Provide the (X, Y) coordinate of the cell's center where the given text is located.  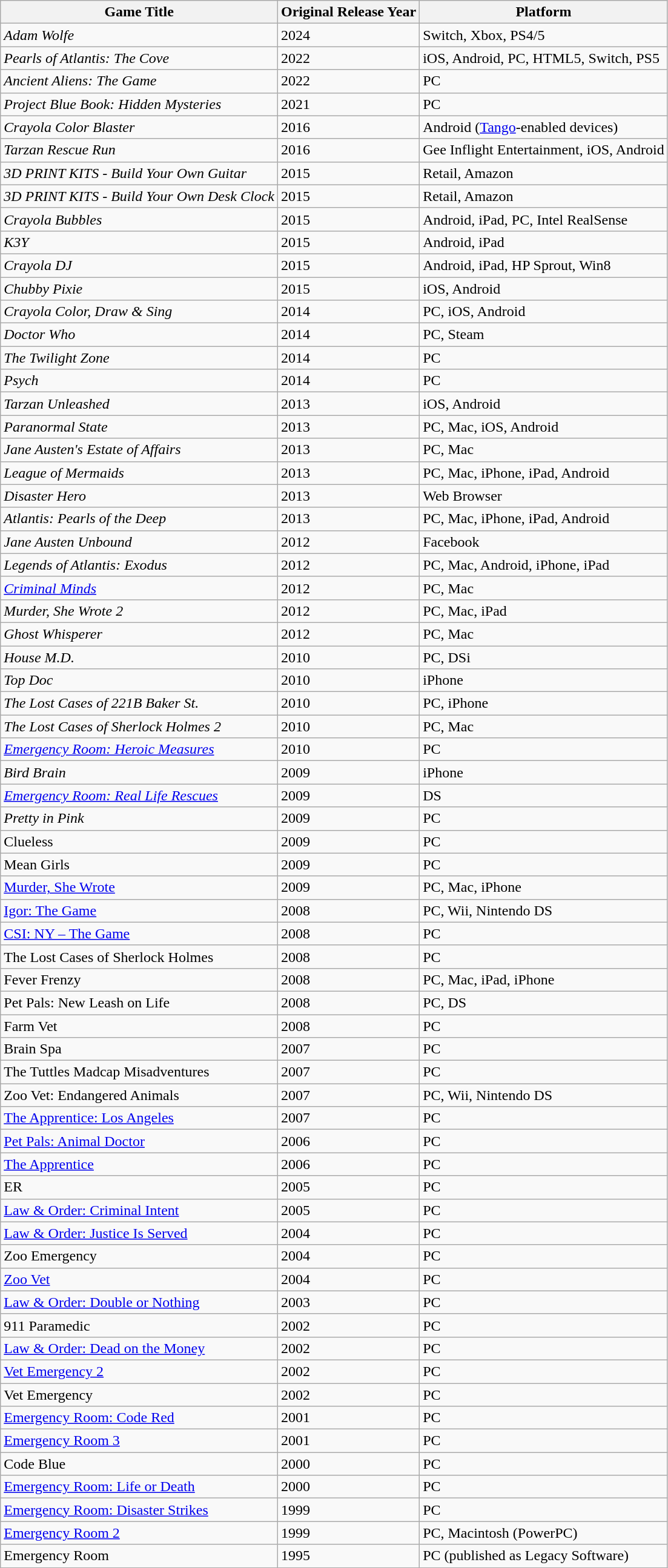
Pet Pals: New Leash on Life (139, 1003)
3D PRINT KITS - Build Your Own Desk Clock (139, 196)
Emergency Room (139, 1556)
Project Blue Book: Hidden Mysteries (139, 104)
Emergency Room: Life or Death (139, 1487)
DS (544, 796)
Fever Frenzy (139, 980)
Vet Emergency 2 (139, 1371)
2021 (349, 104)
Zoo Vet (139, 1279)
Emergency Room: Code Red (139, 1418)
Code Blue (139, 1464)
Ancient Aliens: The Game (139, 81)
PC, DS (544, 1003)
The Apprentice: Los Angeles (139, 1118)
Mean Girls (139, 865)
Criminal Minds (139, 588)
Crayola DJ (139, 265)
Igor: The Game (139, 911)
PC, Mac, iOS, Android (544, 427)
Tarzan Rescue Run (139, 150)
Zoo Emergency (139, 1256)
Law & Order: Dead on the Money (139, 1348)
Original Release Year (349, 12)
PC, DSi (544, 657)
PC, iOS, Android (544, 312)
PC (published as Legacy Software) (544, 1556)
Murder, She Wrote (139, 888)
2003 (349, 1302)
Facebook (544, 542)
Emergency Room: Real Life Rescues (139, 796)
Murder, She Wrote 2 (139, 611)
Law & Order: Justice Is Served (139, 1233)
Pretty in Pink (139, 819)
Web Browser (544, 496)
Android (Tango-enabled devices) (544, 127)
Crayola Color Blaster (139, 127)
Android, iPad, PC, Intel RealSense (544, 219)
Clueless (139, 842)
911 Paramedic (139, 1325)
Top Doc (139, 680)
CSI: NY – The Game (139, 934)
Pet Pals: Animal Doctor (139, 1141)
iOS, Android, PC, HTML5, Switch, PS5 (544, 58)
The Lost Cases of 221B Baker St. (139, 703)
K3Y (139, 242)
Gee Inflight Entertainment, iOS, Android (544, 150)
3D PRINT KITS - Build Your Own Guitar (139, 173)
Emergency Room: Heroic Measures (139, 749)
Doctor Who (139, 335)
Switch, Xbox, PS4/5 (544, 35)
Psych (139, 381)
1995 (349, 1556)
Law & Order: Criminal Intent (139, 1210)
ER (139, 1187)
Android, iPad, HP Sprout, Win8 (544, 265)
Ghost Whisperer (139, 634)
PC, Macintosh (PowerPC) (544, 1533)
Chubby Pixie (139, 289)
Crayola Bubbles (139, 219)
PC, Mac, iPad, iPhone (544, 980)
Vet Emergency (139, 1394)
The Apprentice (139, 1164)
League of Mermaids (139, 473)
Paranormal State (139, 427)
PC, Mac, iPad (544, 611)
Game Title (139, 12)
PC, iPhone (544, 703)
Emergency Room 2 (139, 1533)
The Twilight Zone (139, 358)
2024 (349, 35)
Bird Brain (139, 772)
PC, Mac, Android, iPhone, iPad (544, 565)
Platform (544, 12)
Legends of Atlantis: Exodus (139, 565)
Adam Wolfe (139, 35)
Farm Vet (139, 1026)
Law & Order: Double or Nothing (139, 1302)
The Lost Cases of Sherlock Holmes 2 (139, 726)
The Lost Cases of Sherlock Holmes (139, 957)
Pearls of Atlantis: The Cove (139, 58)
The Tuttles Madcap Misadventures (139, 1072)
Emergency Room: Disaster Strikes (139, 1510)
Android, iPad (544, 242)
Jane Austen Unbound (139, 542)
Disaster Hero (139, 496)
PC, Steam (544, 335)
PC, Mac, iPhone (544, 888)
Zoo Vet: Endangered Animals (139, 1095)
Tarzan Unleashed (139, 404)
Brain Spa (139, 1049)
Crayola Color, Draw & Sing (139, 312)
Emergency Room 3 (139, 1441)
Jane Austen's Estate of Affairs (139, 450)
Atlantis: Pearls of the Deep (139, 519)
House M.D. (139, 657)
